Provide the (x, y) coordinate of the cell's center where the given text is located.  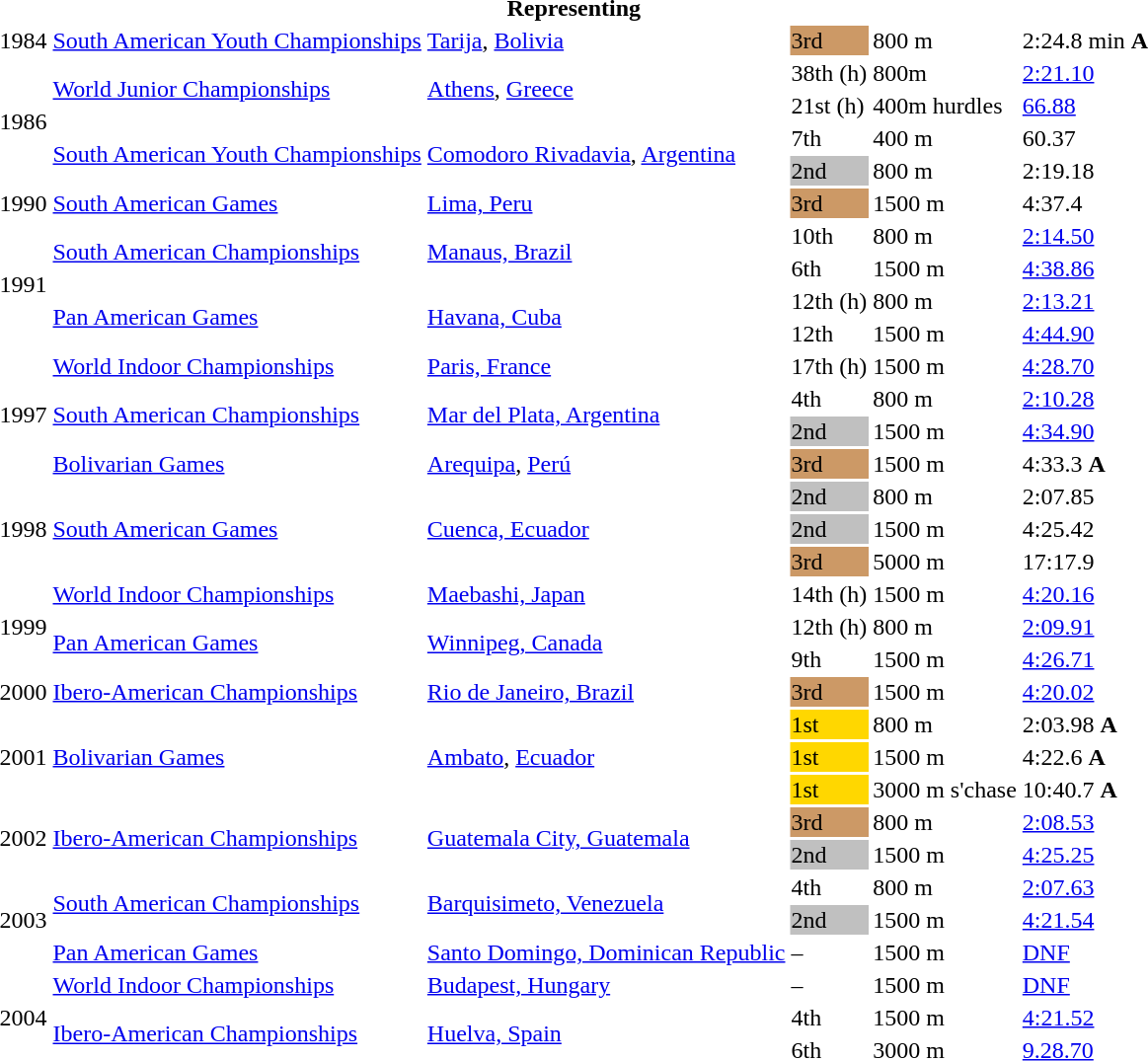
Maebashi, Japan (606, 594)
400m hurdles (946, 106)
Cuenca, Ecuador (606, 529)
Mar del Plata, Argentina (606, 415)
Paris, France (606, 366)
38th (h) (829, 73)
Rio de Janeiro, Brazil (606, 692)
5000 m (946, 562)
Manaus, Brazil (606, 253)
Budapest, Hungary (606, 985)
Havana, Cuba (606, 318)
9th (829, 659)
17th (h) (829, 366)
Ambato, Ecuador (606, 757)
Guatemala City, Guatemala (606, 839)
7th (829, 138)
Comodoro Rivadavia, Argentina (606, 154)
800m (946, 73)
Barquisimeto, Venezuela (606, 904)
Tarija, Bolivia (606, 40)
21st (h) (829, 106)
Lima, Peru (606, 203)
14th (h) (829, 594)
Arequipa, Perú (606, 464)
Athens, Greece (606, 89)
400 m (946, 138)
3000 m s'chase (946, 790)
12th (829, 334)
Winnipeg, Canada (606, 644)
10th (829, 236)
World Junior Championships (237, 89)
6th (829, 268)
Santo Domingo, Dominican Republic (606, 952)
